Capture the cell that displays the provided text and extract its (X, Y) central coordinate. 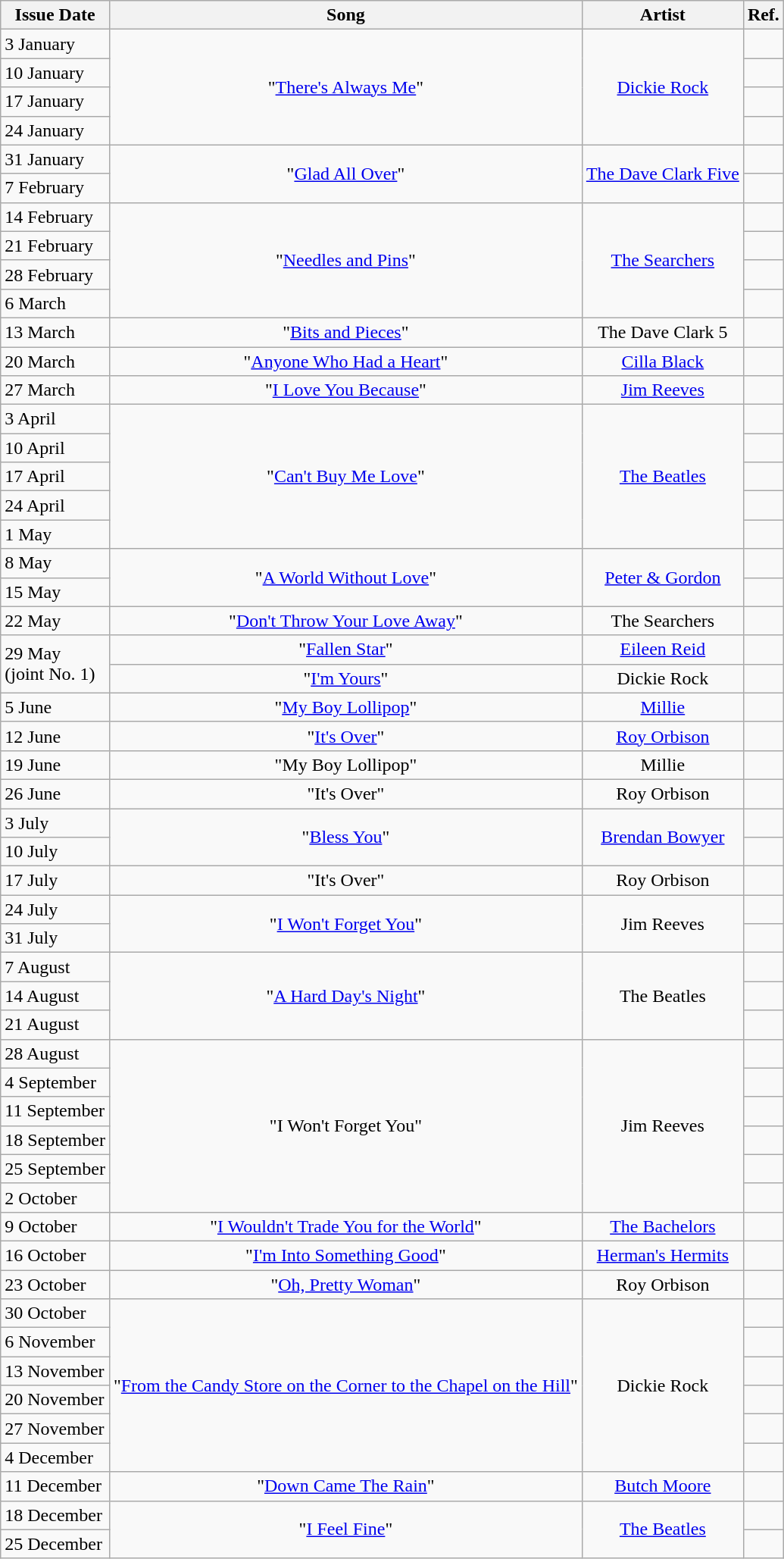
Eileen Reid (662, 650)
"Can't Buy Me Love" (345, 477)
28 February (55, 274)
27 March (55, 390)
The Bachelors (662, 1226)
3 April (55, 419)
Song (345, 15)
7 August (55, 967)
15 May (55, 592)
6 November (55, 1342)
24 July (55, 909)
"From the Candy Store on the Corner to the Chapel on the Hill" (345, 1385)
28 August (55, 1053)
Peter & Gordon (662, 578)
23 October (55, 1285)
"I Feel Fine" (345, 1529)
26 June (55, 794)
10 January (55, 73)
18 December (55, 1515)
"I Love You Because" (345, 390)
21 August (55, 1025)
Artist (662, 15)
12 June (55, 736)
5 June (55, 707)
30 October (55, 1313)
11 December (55, 1486)
Herman's Hermits (662, 1255)
22 May (55, 621)
2 October (55, 1197)
1 May (55, 534)
3 January (55, 44)
"Don't Throw Your Love Away" (345, 621)
Ref. (764, 15)
21 February (55, 246)
"Needles and Pins" (345, 260)
"There's Always Me" (345, 87)
"Fallen Star" (345, 650)
"Anyone Who Had a Heart" (345, 362)
18 September (55, 1140)
19 June (55, 765)
Butch Moore (662, 1486)
13 November (55, 1371)
10 April (55, 448)
17 January (55, 102)
25 September (55, 1169)
The Dave Clark 5 (662, 332)
4 September (55, 1082)
The Dave Clark Five (662, 174)
24 January (55, 130)
"I'm Into Something Good" (345, 1255)
20 November (55, 1400)
"A Hard Day's Night" (345, 996)
20 March (55, 362)
31 July (55, 938)
24 April (55, 506)
16 October (55, 1255)
6 March (55, 303)
14 August (55, 996)
14 February (55, 217)
4 December (55, 1457)
Brendan Bowyer (662, 837)
"Down Came The Rain" (345, 1486)
"Bless You" (345, 837)
9 October (55, 1226)
"Glad All Over" (345, 174)
"Oh, Pretty Woman" (345, 1285)
"A World Without Love" (345, 578)
Issue Date (55, 15)
7 February (55, 188)
17 April (55, 477)
27 November (55, 1429)
10 July (55, 852)
"Bits and Pieces" (345, 332)
3 July (55, 822)
Cilla Black (662, 362)
29 May (joint No. 1) (55, 664)
17 July (55, 881)
25 December (55, 1544)
"I Wouldn't Trade You for the World" (345, 1226)
31 January (55, 159)
11 September (55, 1111)
13 March (55, 332)
8 May (55, 563)
"I'm Yours" (345, 678)
